Determine the [X, Y] coordinate at the center of the cell enclosing the given text.  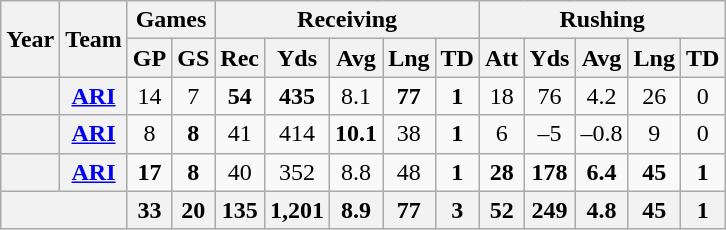
26 [654, 96]
352 [296, 172]
6 [501, 134]
–5 [550, 134]
GP [149, 58]
40 [240, 172]
Att [501, 58]
38 [409, 134]
28 [501, 172]
4.2 [602, 96]
76 [550, 96]
414 [296, 134]
14 [149, 96]
41 [240, 134]
1,201 [296, 210]
8.9 [356, 210]
Year [30, 39]
8.8 [356, 172]
10.1 [356, 134]
4.8 [602, 210]
54 [240, 96]
135 [240, 210]
48 [409, 172]
17 [149, 172]
Team [94, 39]
435 [296, 96]
18 [501, 96]
6.4 [602, 172]
3 [457, 210]
7 [194, 96]
Rec [240, 58]
GS [194, 58]
20 [194, 210]
–0.8 [602, 134]
178 [550, 172]
Rushing [602, 20]
Receiving [348, 20]
Games [170, 20]
9 [654, 134]
8.1 [356, 96]
52 [501, 210]
33 [149, 210]
249 [550, 210]
